From the cell containing the given text, extract its center point as [x, y] coordinate. 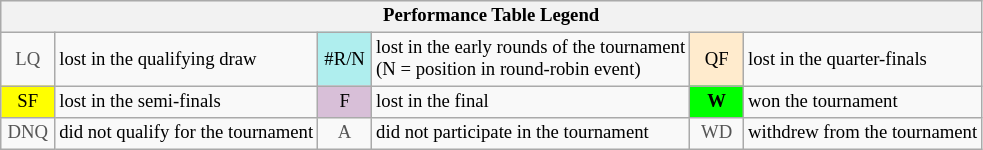
lost in the qualifying draw [186, 60]
lost in the quarter-finals [863, 60]
lost in the final [531, 102]
A [345, 134]
won the tournament [863, 102]
Performance Table Legend [492, 16]
withdrew from the tournament [863, 134]
lost in the semi-finals [186, 102]
WD [717, 134]
F [345, 102]
QF [717, 60]
SF [28, 102]
DNQ [28, 134]
did not qualify for the tournament [186, 134]
LQ [28, 60]
did not participate in the tournament [531, 134]
#R/N [345, 60]
W [717, 102]
lost in the early rounds of the tournament(N = position in round-robin event) [531, 60]
